Provide the (X, Y) coordinate of the cell's center where the given text is located.  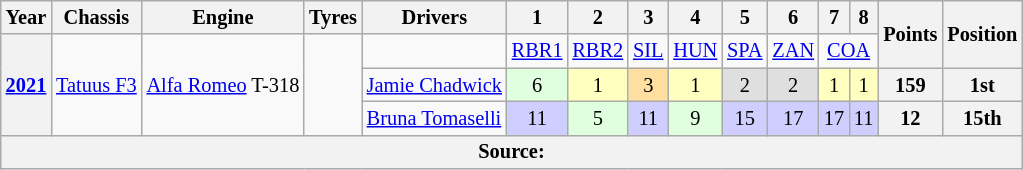
HUN (695, 51)
Tyres (333, 17)
SPA (744, 51)
Engine (224, 17)
SIL (648, 51)
RBR2 (598, 51)
Chassis (96, 17)
RBR1 (538, 51)
Year (26, 17)
2021 (26, 84)
8 (864, 17)
Position (982, 34)
Alfa Romeo T-318 (224, 84)
12 (910, 118)
Jamie Chadwick (434, 85)
Drivers (434, 17)
Points (910, 34)
COA (848, 51)
7 (834, 17)
4 (695, 17)
Bruna Tomaselli (434, 118)
15 (744, 118)
Tatuus F3 (96, 84)
1st (982, 85)
Source: (512, 152)
ZAN (793, 51)
9 (695, 118)
15th (982, 118)
159 (910, 85)
